Determine the (X, Y) coordinate at the center of the cell enclosing the given text.  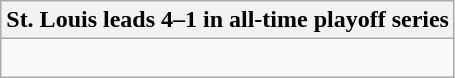
St. Louis leads 4–1 in all-time playoff series (228, 20)
